For the text-containing cell, return its midpoint in [X, Y] coordinate format. 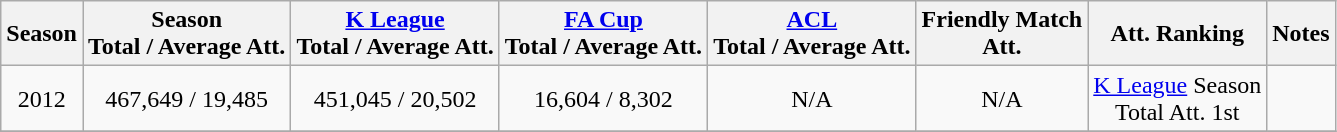
451,045 / 20,502 [395, 98]
Notes [1301, 34]
Att. Ranking [1178, 34]
16,604 / 8,302 [603, 98]
Friendly Match Att. [1002, 34]
FA CupTotal / Average Att. [603, 34]
Season [42, 34]
ACLTotal / Average Att. [812, 34]
467,649 / 19,485 [186, 98]
K LeagueTotal / Average Att. [395, 34]
SeasonTotal / Average Att. [186, 34]
K League SeasonTotal Att. 1st [1178, 98]
2012 [42, 98]
